For the text-containing cell, return its midpoint in (x, y) coordinate format. 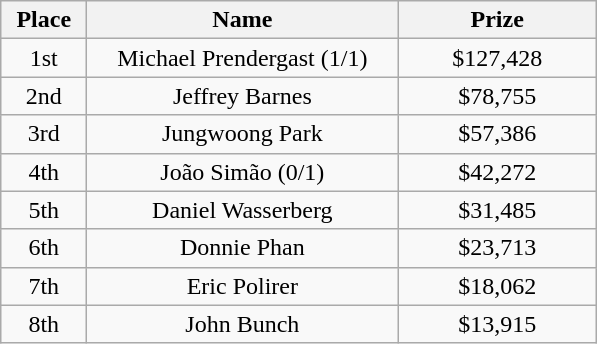
John Bunch (242, 324)
$23,713 (498, 248)
4th (44, 172)
$42,272 (498, 172)
2nd (44, 96)
$127,428 (498, 58)
6th (44, 248)
Place (44, 20)
5th (44, 210)
$78,755 (498, 96)
7th (44, 286)
Donnie Phan (242, 248)
$57,386 (498, 134)
Daniel Wasserberg (242, 210)
Michael Prendergast (1/1) (242, 58)
$18,062 (498, 286)
$13,915 (498, 324)
1st (44, 58)
Eric Polirer (242, 286)
Jungwoong Park (242, 134)
$31,485 (498, 210)
João Simão (0/1) (242, 172)
Name (242, 20)
Prize (498, 20)
8th (44, 324)
Jeffrey Barnes (242, 96)
3rd (44, 134)
